Identify which cell holds the provided text, then report its (x, y) central coordinate. 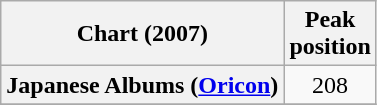
Japanese Albums (Oricon) (142, 85)
208 (330, 85)
Chart (2007) (142, 34)
Peak position (330, 34)
